Determine the [x, y] coordinate at the center of the cell enclosing the given text.  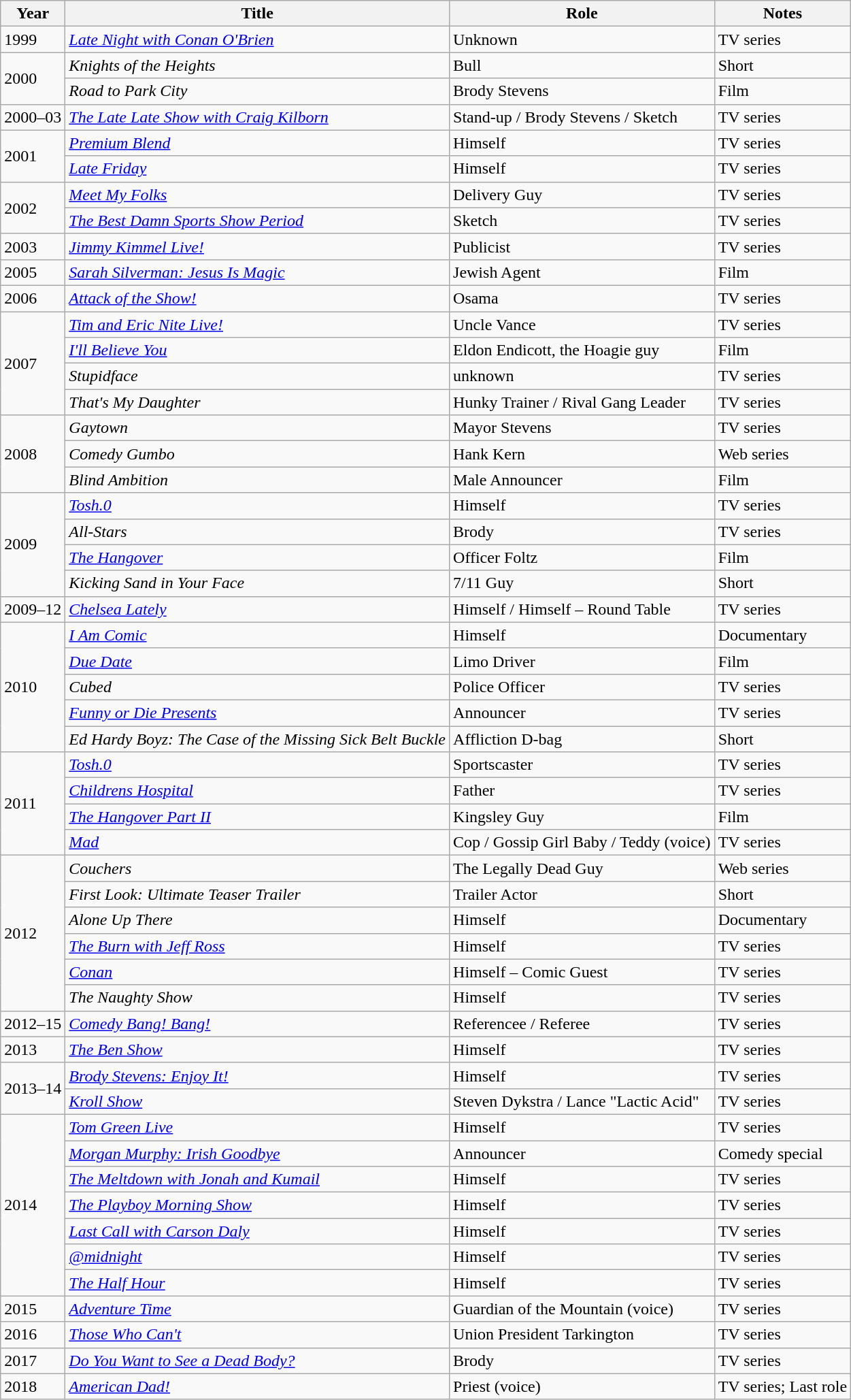
2018 [33, 1386]
Male Announcer [582, 480]
2009–12 [33, 609]
American Dad! [257, 1386]
TV series; Last role [782, 1386]
Police Officer [582, 687]
Notes [782, 14]
7/11 Guy [582, 583]
Last Call with Carson Daly [257, 1231]
Late Night with Conan O'Brien [257, 39]
Unknown [582, 39]
Conan [257, 972]
Sketch [582, 221]
Role [582, 14]
Jimmy Kimmel Live! [257, 246]
Couchers [257, 868]
Late Friday [257, 169]
Comedy Gumbo [257, 454]
The Legally Dead Guy [582, 868]
2013 [33, 1049]
Mayor Stevens [582, 428]
2003 [33, 246]
The Burn with Jeff Ross [257, 946]
The Late Late Show with Craig Kilborn [257, 117]
Knights of the Heights [257, 65]
2005 [33, 272]
Publicist [582, 246]
Premium Blend [257, 143]
Gaytown [257, 428]
Sarah Silverman: Jesus Is Magic [257, 272]
Osama [582, 298]
Priest (voice) [582, 1386]
Mad [257, 843]
Morgan Murphy: Irish Goodbye [257, 1154]
2012–15 [33, 1024]
2011 [33, 804]
2016 [33, 1335]
I'll Believe You [257, 351]
Childrens Hospital [257, 791]
Road to Park City [257, 91]
The Naughty Show [257, 998]
The Hangover Part II [257, 817]
Adventure Time [257, 1309]
The Ben Show [257, 1049]
Eldon Endicott, the Hoagie guy [582, 351]
unknown [582, 376]
2008 [33, 454]
Union President Tarkington [582, 1335]
The Playboy Morning Show [257, 1205]
Chelsea Lately [257, 609]
Stupidface [257, 376]
2000 [33, 78]
That's My Daughter [257, 402]
Jewish Agent [582, 272]
Kicking Sand in Your Face [257, 583]
Alone Up There [257, 920]
Title [257, 14]
All-Stars [257, 532]
Hank Kern [582, 454]
The Best Damn Sports Show Period [257, 221]
2014 [33, 1205]
Stand-up / Brody Stevens / Sketch [582, 117]
Cop / Gossip Girl Baby / Teddy (voice) [582, 843]
Funny or Die Presents [257, 713]
Bull [582, 65]
Kroll Show [257, 1101]
Himself – Comic Guest [582, 972]
2002 [33, 208]
Referencee / Referee [582, 1024]
I Am Comic [257, 635]
Brody Stevens: Enjoy It! [257, 1075]
2007 [33, 363]
Father [582, 791]
The Meltdown with Jonah and Kumail [257, 1179]
Due Date [257, 661]
Tom Green Live [257, 1127]
2009 [33, 544]
Trailer Actor [582, 894]
Delivery Guy [582, 195]
Officer Foltz [582, 557]
2015 [33, 1309]
Himself / Himself – Round Table [582, 609]
Comedy special [782, 1154]
2006 [33, 298]
Kingsley Guy [582, 817]
Guardian of the Mountain (voice) [582, 1309]
Meet My Folks [257, 195]
Cubed [257, 687]
2017 [33, 1361]
2013–14 [33, 1088]
1999 [33, 39]
Limo Driver [582, 661]
Brody Stevens [582, 91]
First Look: Ultimate Teaser Trailer [257, 894]
Blind Ambition [257, 480]
Sportscaster [582, 765]
2012 [33, 933]
Uncle Vance [582, 325]
Those Who Can't [257, 1335]
The Half Hour [257, 1283]
Year [33, 14]
Affliction D-bag [582, 738]
@midnight [257, 1257]
Attack of the Show! [257, 298]
Do You Want to See a Dead Body? [257, 1361]
Tim and Eric Nite Live! [257, 325]
Hunky Trainer / Rival Gang Leader [582, 402]
2001 [33, 156]
Comedy Bang! Bang! [257, 1024]
Steven Dykstra / Lance "Lactic Acid" [582, 1101]
The Hangover [257, 557]
2000–03 [33, 117]
2010 [33, 687]
Ed Hardy Boyz: The Case of the Missing Sick Belt Buckle [257, 738]
